Search for the cell housing the specified text and yield its [x, y] center coordinate. 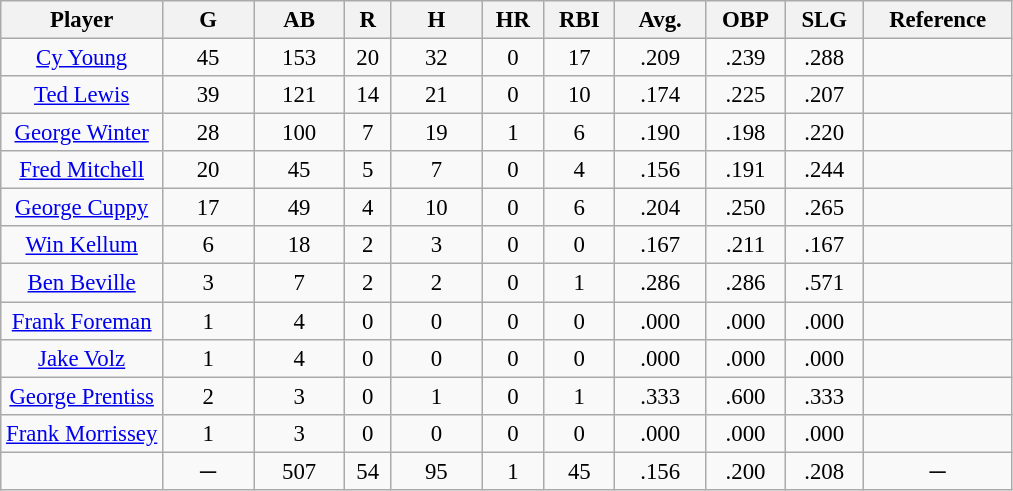
.244 [824, 170]
5 [368, 170]
95 [436, 471]
SLG [824, 20]
.220 [824, 133]
507 [300, 471]
100 [300, 133]
121 [300, 95]
HR [513, 20]
.250 [746, 208]
Frank Morrissey [82, 433]
19 [436, 133]
.198 [746, 133]
Ted Lewis [82, 95]
George Prentiss [82, 396]
153 [300, 58]
Cy Young [82, 58]
28 [208, 133]
Win Kellum [82, 245]
Jake Volz [82, 358]
49 [300, 208]
32 [436, 58]
Reference [938, 20]
.225 [746, 95]
.288 [824, 58]
14 [368, 95]
R [368, 20]
Player [82, 20]
AB [300, 20]
.265 [824, 208]
.239 [746, 58]
Fred Mitchell [82, 170]
18 [300, 245]
.600 [746, 396]
RBI [580, 20]
G [208, 20]
39 [208, 95]
Ben Beville [82, 283]
.190 [660, 133]
.571 [824, 283]
George Winter [82, 133]
.208 [824, 471]
.207 [824, 95]
Avg. [660, 20]
.200 [746, 471]
.204 [660, 208]
George Cuppy [82, 208]
54 [368, 471]
21 [436, 95]
OBP [746, 20]
.211 [746, 245]
H [436, 20]
Frank Foreman [82, 321]
.209 [660, 58]
.174 [660, 95]
.191 [746, 170]
